Extract the (X, Y) coordinate from the center of the cell holding the provided text.  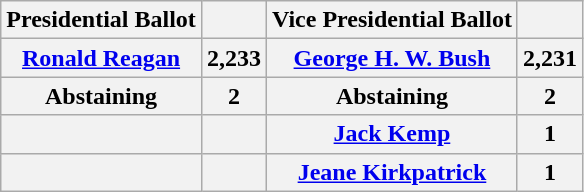
Ronald Reagan (102, 58)
2,233 (234, 58)
Vice Presidential Ballot (392, 20)
Jeane Kirkpatrick (392, 172)
Presidential Ballot (102, 20)
2,231 (550, 58)
George H. W. Bush (392, 58)
Jack Kemp (392, 134)
